Determine the [x, y] coordinate at the center of the cell enclosing the given text.  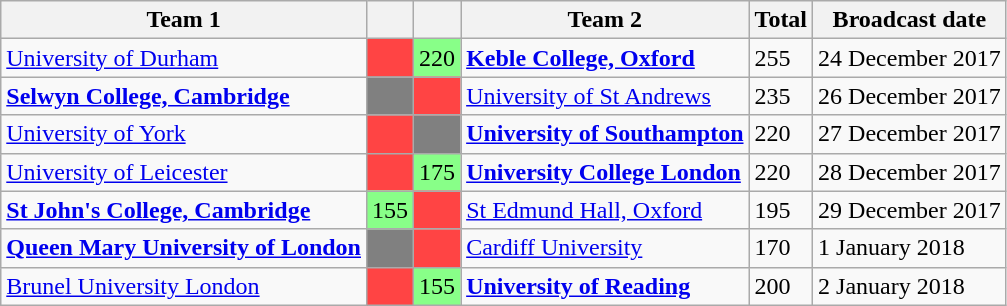
29 December 2017 [910, 210]
Selwyn College, Cambridge [184, 96]
27 December 2017 [910, 134]
University of St Andrews [605, 96]
2 January 2018 [910, 286]
University College London [605, 172]
St John's College, Cambridge [184, 210]
Queen Mary University of London [184, 248]
1 January 2018 [910, 248]
Broadcast date [910, 20]
255 [781, 58]
University of Southampton [605, 134]
Keble College, Oxford [605, 58]
University of York [184, 134]
26 December 2017 [910, 96]
University of Reading [605, 286]
195 [781, 210]
Cardiff University [605, 248]
University of Leicester [184, 172]
28 December 2017 [910, 172]
235 [781, 96]
Total [781, 20]
St Edmund Hall, Oxford [605, 210]
200 [781, 286]
170 [781, 248]
Brunel University London [184, 286]
Team 2 [605, 20]
University of Durham [184, 58]
175 [438, 172]
24 December 2017 [910, 58]
Team 1 [184, 20]
